Extract the [X, Y] coordinate from the center of the cell holding the provided text.  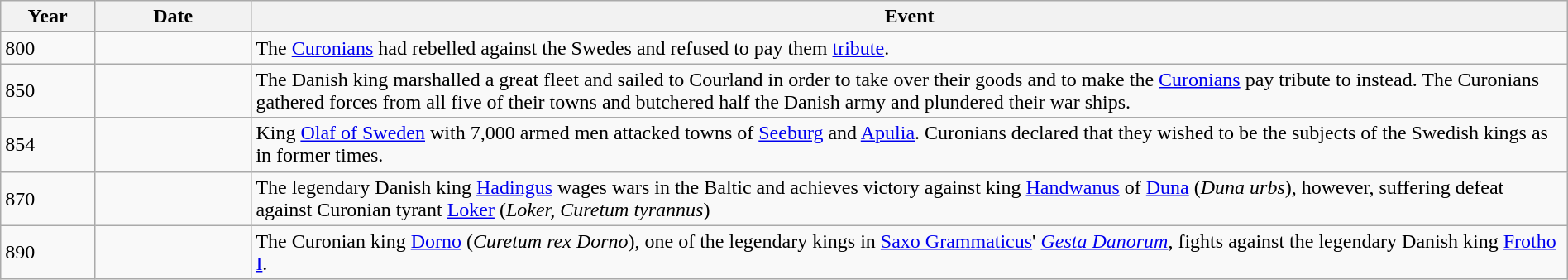
850 [48, 91]
The Curonians had rebelled against the Swedes and refused to pay them tribute. [910, 48]
890 [48, 252]
Event [910, 17]
Year [48, 17]
870 [48, 199]
Date [172, 17]
854 [48, 144]
800 [48, 48]
